Output the (x, y) coordinate of the center of the cell containing the given text.  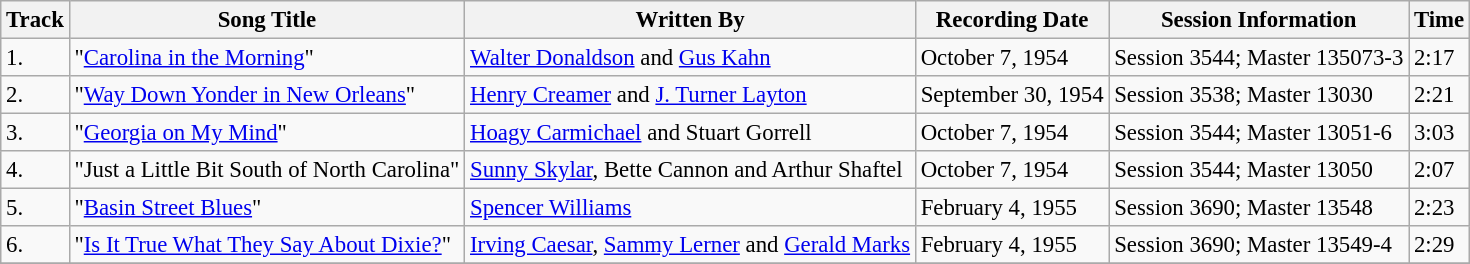
Time (1440, 20)
4. (35, 170)
1. (35, 58)
3:03 (1440, 133)
Hoagy Carmichael and Stuart Gorrell (690, 133)
Session Information (1259, 20)
"Basin Street Blues" (267, 208)
Henry Creamer and J. Turner Layton (690, 95)
Session 3690; Master 13548 (1259, 208)
"Is It True What They Say About Dixie?" (267, 245)
"Just a Little Bit South of North Carolina" (267, 170)
Sunny Skylar, Bette Cannon and Arthur Shaftel (690, 170)
Session 3544; Master 135073-3 (1259, 58)
Session 3690; Master 13549-4 (1259, 245)
Track (35, 20)
2:29 (1440, 245)
6. (35, 245)
2:17 (1440, 58)
"Way Down Yonder in New Orleans" (267, 95)
Session 3538; Master 13030 (1259, 95)
Song Title (267, 20)
Session 3544; Master 13051-6 (1259, 133)
"Georgia on My Mind" (267, 133)
Recording Date (1012, 20)
2:23 (1440, 208)
5. (35, 208)
Session 3544; Master 13050 (1259, 170)
Spencer Williams (690, 208)
Written By (690, 20)
2. (35, 95)
2:21 (1440, 95)
2:07 (1440, 170)
Walter Donaldson and Gus Kahn (690, 58)
September 30, 1954 (1012, 95)
"Carolina in the Morning" (267, 58)
3. (35, 133)
Irving Caesar, Sammy Lerner and Gerald Marks (690, 245)
